From the cell containing the given text, extract its center point as (X, Y) coordinate. 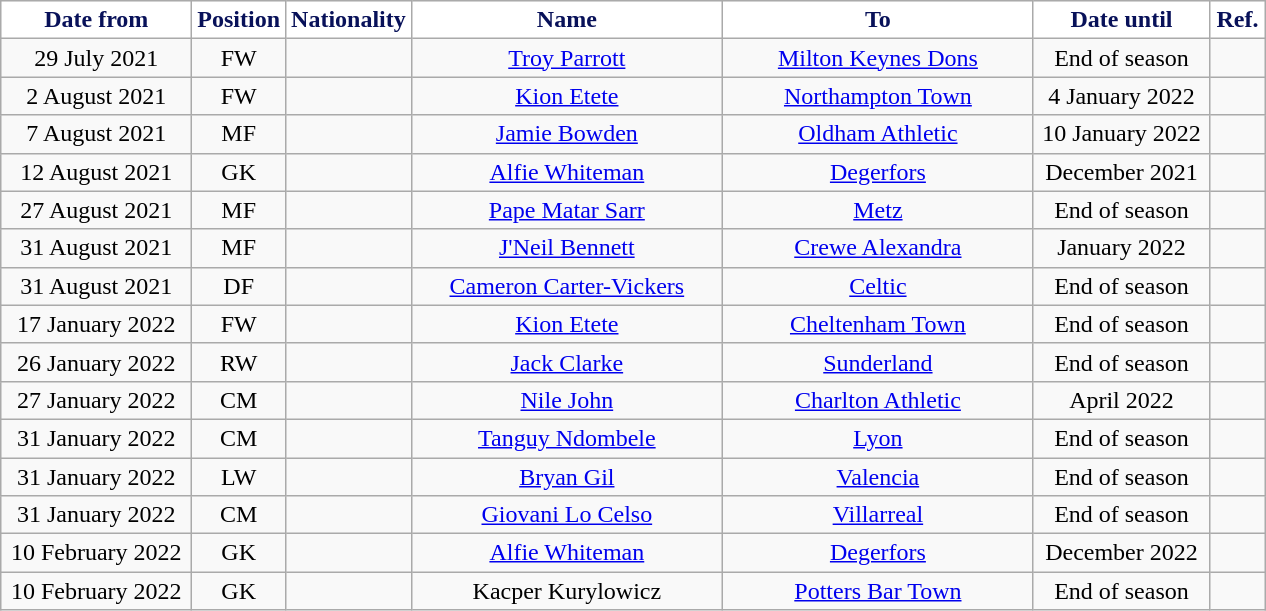
Name (566, 20)
Villarreal (878, 515)
Bryan Gil (566, 477)
Cheltenham Town (878, 324)
27 January 2022 (96, 400)
Oldham Athletic (878, 134)
Pape Matar Sarr (566, 210)
29 July 2021 (96, 58)
Nile John (566, 400)
10 January 2022 (1121, 134)
Charlton Athletic (878, 400)
Milton Keynes Dons (878, 58)
Jack Clarke (566, 362)
Metz (878, 210)
December 2022 (1121, 553)
Celtic (878, 286)
Tanguy Ndombele (566, 438)
RW (239, 362)
Valencia (878, 477)
Nationality (349, 20)
7 August 2021 (96, 134)
27 August 2021 (96, 210)
Crewe Alexandra (878, 248)
Sunderland (878, 362)
Cameron Carter-Vickers (566, 286)
Date from (96, 20)
LW (239, 477)
January 2022 (1121, 248)
Date until (1121, 20)
Lyon (878, 438)
Potters Bar Town (878, 591)
4 January 2022 (1121, 96)
12 August 2021 (96, 172)
April 2022 (1121, 400)
Position (239, 20)
Giovani Lo Celso (566, 515)
2 August 2021 (96, 96)
Kacper Kurylowicz (566, 591)
DF (239, 286)
To (878, 20)
26 January 2022 (96, 362)
Jamie Bowden (566, 134)
Ref. (1237, 20)
Northampton Town (878, 96)
Troy Parrott (566, 58)
17 January 2022 (96, 324)
J'Neil Bennett (566, 248)
December 2021 (1121, 172)
